Capture the cell that displays the provided text and extract its (X, Y) central coordinate. 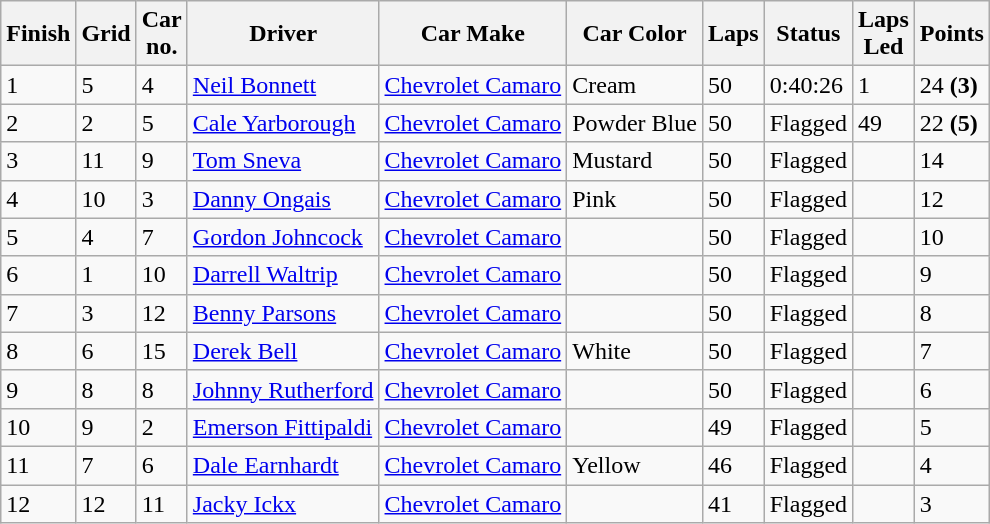
Gordon Johncock (283, 237)
46 (733, 465)
Tom Sneva (283, 161)
22 (5) (952, 123)
24 (3) (952, 85)
Finish (38, 34)
Cale Yarborough (283, 123)
Status (808, 34)
0:40:26 (808, 85)
Derek Bell (283, 351)
Points (952, 34)
Darrell Waltrip (283, 275)
Pink (635, 199)
Powder Blue (635, 123)
Mustard (635, 161)
Danny Ongais (283, 199)
Benny Parsons (283, 313)
Dale Earnhardt (283, 465)
15 (162, 351)
41 (733, 503)
Cream (635, 85)
Yellow (635, 465)
Neil Bonnett (283, 85)
LapsLed (884, 34)
Carno. (162, 34)
Driver (283, 34)
Car Color (635, 34)
White (635, 351)
14 (952, 161)
Jacky Ickx (283, 503)
Emerson Fittipaldi (283, 427)
Grid (106, 34)
Car Make (473, 34)
Laps (733, 34)
Johnny Rutherford (283, 389)
